Return the (x, y) coordinate for the center point of the cell that contains the specified text.  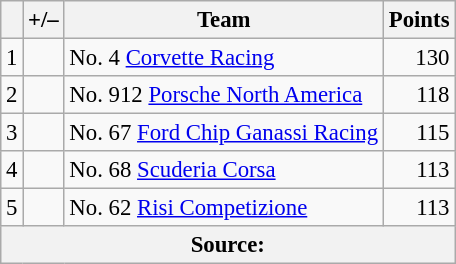
Points (418, 20)
5 (12, 208)
2 (12, 95)
118 (418, 95)
+/– (44, 20)
No. 67 Ford Chip Ganassi Racing (224, 133)
130 (418, 58)
4 (12, 170)
Team (224, 20)
3 (12, 133)
No. 62 Risi Competizione (224, 208)
Source: (228, 245)
No. 4 Corvette Racing (224, 58)
No. 912 Porsche North America (224, 95)
No. 68 Scuderia Corsa (224, 170)
1 (12, 58)
115 (418, 133)
